Output the (x, y) coordinate of the center of the cell containing the given text.  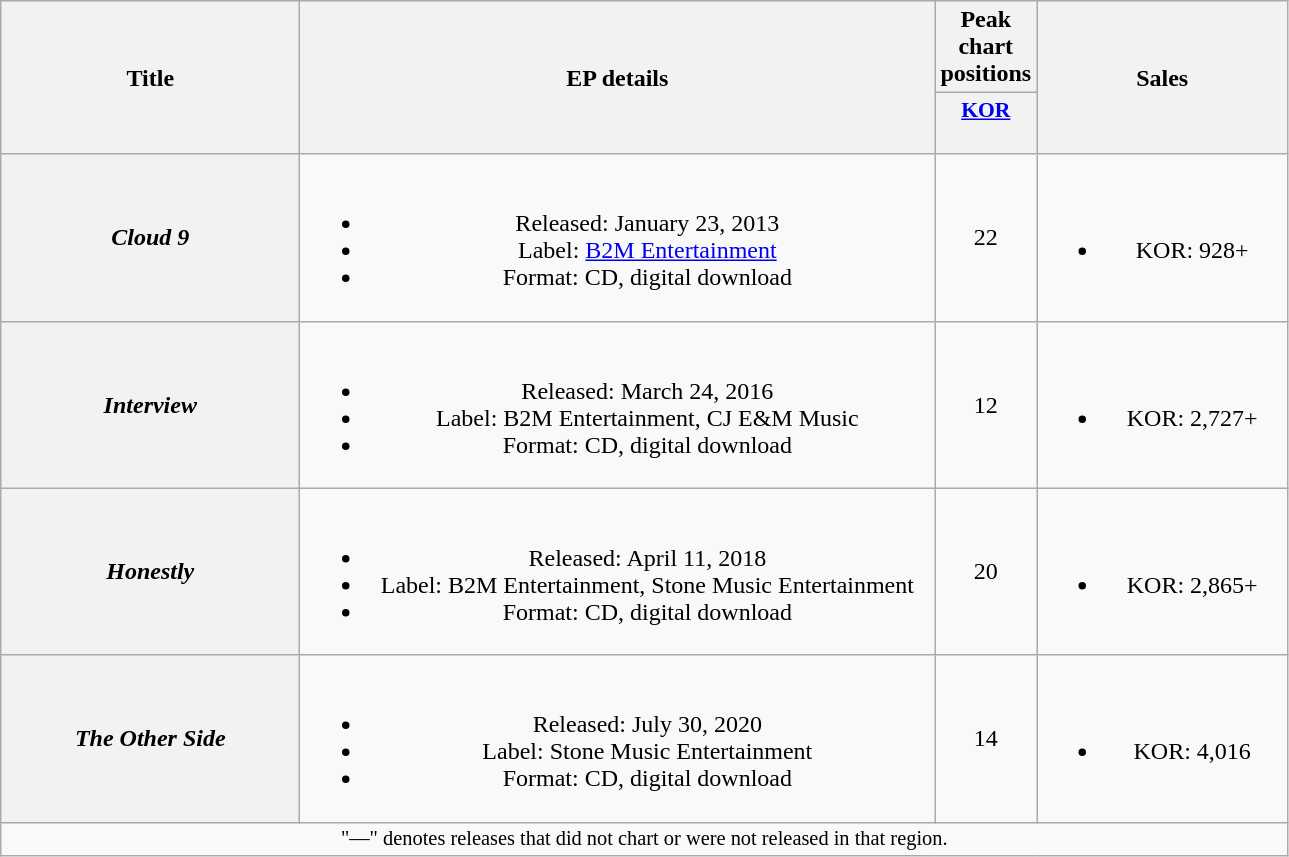
Title (150, 78)
20 (986, 572)
KOR (986, 124)
KOR: 2,865+ (1162, 572)
EP details (618, 78)
KOR: 2,727+ (1162, 404)
Honestly (150, 572)
Interview (150, 404)
KOR: 928+ (1162, 238)
Sales (1162, 78)
Released: July 30, 2020Label: Stone Music EntertainmentFormat: CD, digital download (618, 738)
22 (986, 238)
Peak chart positions (986, 47)
Released: January 23, 2013Label: B2M EntertainmentFormat: CD, digital download (618, 238)
"—" denotes releases that did not chart or were not released in that region. (644, 839)
14 (986, 738)
Cloud 9 (150, 238)
KOR: 4,016 (1162, 738)
Released: March 24, 2016Label: B2M Entertainment, CJ E&M MusicFormat: CD, digital download (618, 404)
12 (986, 404)
The Other Side (150, 738)
Released: April 11, 2018Label: B2M Entertainment, Stone Music EntertainmentFormat: CD, digital download (618, 572)
